Output the [X, Y] coordinate of the center of the cell containing the given text.  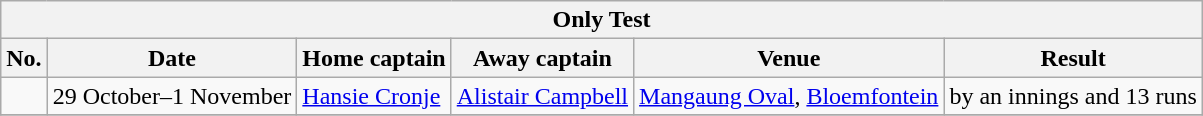
Date [172, 58]
29 October–1 November [172, 96]
Venue [789, 58]
by an innings and 13 runs [1073, 96]
No. [24, 58]
Result [1073, 58]
Home captain [374, 58]
Away captain [542, 58]
Mangaung Oval, Bloemfontein [789, 96]
Only Test [602, 20]
Hansie Cronje [374, 96]
Alistair Campbell [542, 96]
